Locate the cell with the specified text and output its [X, Y] center coordinate. 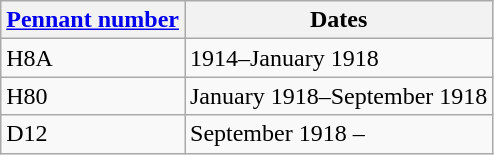
Dates [338, 20]
H80 [93, 96]
D12 [93, 134]
1914–January 1918 [338, 58]
Pennant number [93, 20]
H8A [93, 58]
January 1918–September 1918 [338, 96]
September 1918 – [338, 134]
